Provide the (X, Y) coordinate of the cell's center where the given text is located.  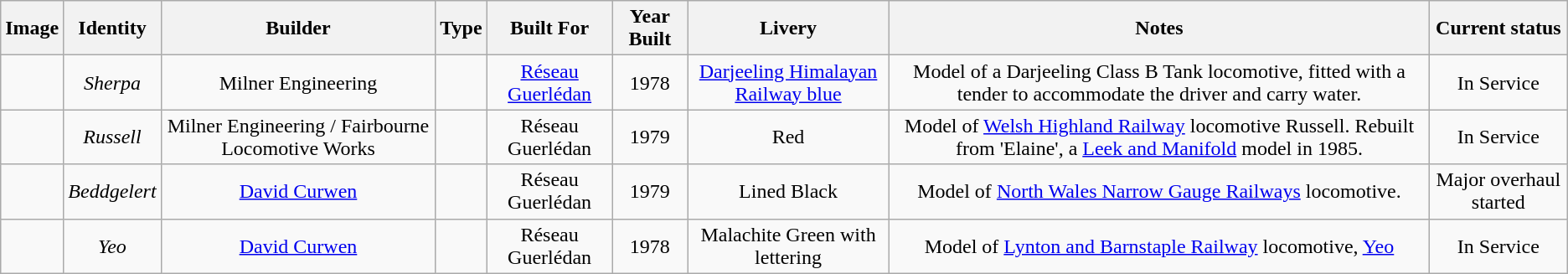
Milner Engineering (298, 82)
Year Built (650, 28)
Lined Black (789, 191)
Model of a Darjeeling Class B Tank locomotive, fitted with a tender to accommodate the driver and carry water. (1159, 82)
Beddgelert (112, 191)
Model of Welsh Highland Railway locomotive Russell. Rebuilt from 'Elaine', a Leek and Manifold model in 1985. (1159, 137)
Russell (112, 137)
Sherpa (112, 82)
Malachite Green with lettering (789, 246)
Image (32, 28)
Darjeeling Himalayan Railway blue (789, 82)
Yeo (112, 246)
Notes (1159, 28)
Model of North Wales Narrow Gauge Railways locomotive. (1159, 191)
Current status (1498, 28)
Built For (549, 28)
Livery (789, 28)
Red (789, 137)
Major overhaul started (1498, 191)
Milner Engineering / Fairbourne Locomotive Works (298, 137)
Type (461, 28)
Model of Lynton and Barnstaple Railway locomotive, Yeo (1159, 246)
Identity (112, 28)
Builder (298, 28)
